Identify which cell holds the provided text, then report its [X, Y] central coordinate. 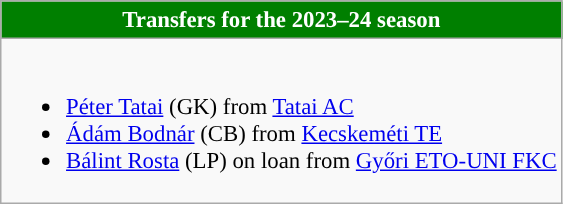
Péter Tatai (GK) from Tatai AC Ádám Bodnár (CB) from Kecskeméti TE Bálint Rosta (LP) on loan from Győri ETO-UNI FKC [282, 121]
Transfers for the 2023–24 season [282, 20]
